Output the (X, Y) coordinate of the center of the cell containing the given text.  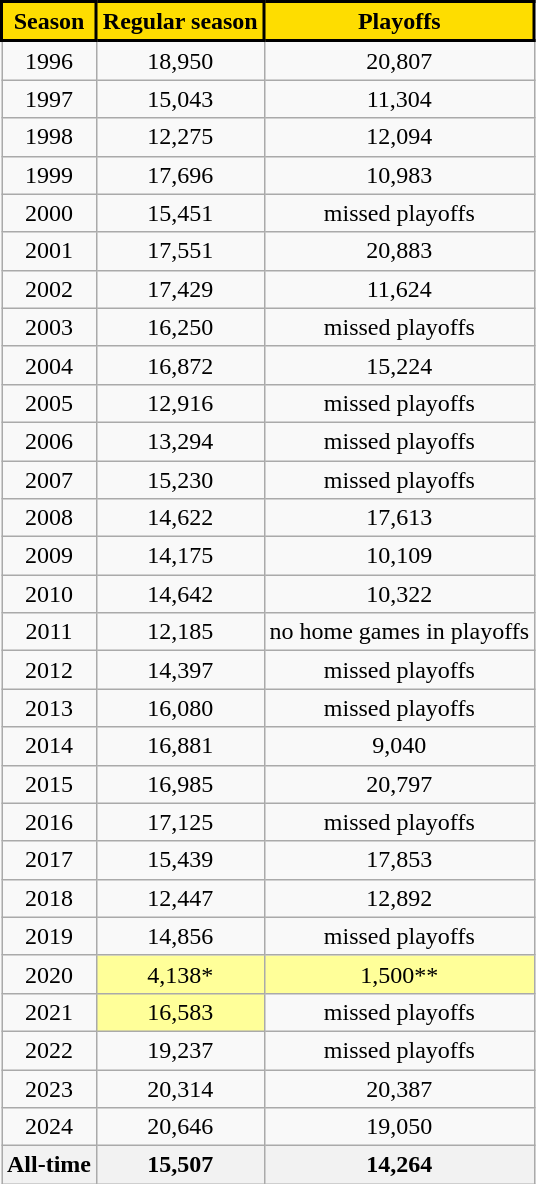
15,451 (180, 213)
2005 (50, 403)
2020 (50, 974)
10,322 (400, 594)
2011 (50, 632)
Regular season (180, 22)
18,950 (180, 60)
16,250 (180, 327)
15,439 (180, 860)
10,983 (400, 175)
Playoffs (400, 22)
Season (50, 22)
16,080 (180, 708)
12,892 (400, 898)
16,872 (180, 365)
2008 (50, 518)
19,050 (400, 1127)
2014 (50, 746)
14,622 (180, 518)
12,447 (180, 898)
12,094 (400, 137)
2015 (50, 784)
13,294 (180, 441)
2009 (50, 556)
2006 (50, 441)
1,500** (400, 974)
2007 (50, 479)
17,125 (180, 822)
4,138* (180, 974)
14,264 (400, 1165)
16,985 (180, 784)
17,853 (400, 860)
2013 (50, 708)
14,642 (180, 594)
20,646 (180, 1127)
12,185 (180, 632)
2010 (50, 594)
All-time (50, 1165)
1999 (50, 175)
2012 (50, 670)
12,275 (180, 137)
1997 (50, 99)
20,797 (400, 784)
20,314 (180, 1089)
2021 (50, 1012)
10,109 (400, 556)
17,613 (400, 518)
16,583 (180, 1012)
20,387 (400, 1089)
2016 (50, 822)
1996 (50, 60)
15,224 (400, 365)
2000 (50, 213)
1998 (50, 137)
2004 (50, 365)
no home games in playoffs (400, 632)
20,883 (400, 251)
14,175 (180, 556)
17,429 (180, 289)
2001 (50, 251)
2022 (50, 1050)
16,881 (180, 746)
12,916 (180, 403)
14,856 (180, 936)
2018 (50, 898)
11,624 (400, 289)
2019 (50, 936)
2024 (50, 1127)
15,230 (180, 479)
17,696 (180, 175)
9,040 (400, 746)
14,397 (180, 670)
2023 (50, 1089)
15,507 (180, 1165)
2002 (50, 289)
17,551 (180, 251)
2017 (50, 860)
20,807 (400, 60)
2003 (50, 327)
19,237 (180, 1050)
11,304 (400, 99)
15,043 (180, 99)
